Return [x, y] of the center of cell containing provided text 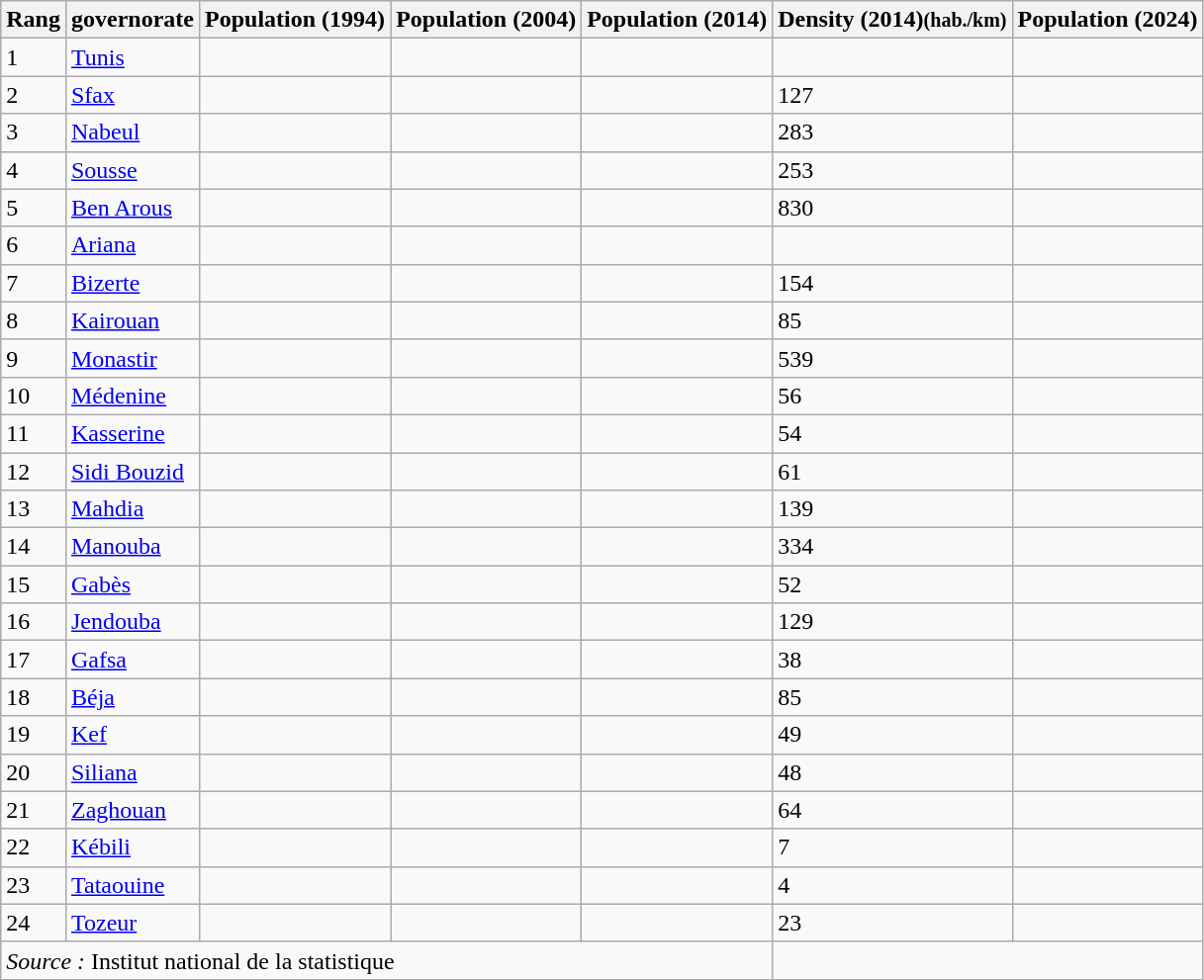
Ben Arous [133, 208]
13 [34, 509]
38 [892, 660]
64 [892, 810]
283 [892, 133]
5 [34, 208]
22 [34, 847]
61 [892, 472]
52 [892, 584]
Population (1994) [295, 20]
10 [34, 396]
129 [892, 622]
Mahdia [133, 509]
139 [892, 509]
16 [34, 622]
Density (2014)(hab./km) [892, 20]
253 [892, 170]
1 [34, 57]
21 [34, 810]
19 [34, 735]
48 [892, 772]
49 [892, 735]
127 [892, 95]
Kairouan [133, 320]
Jendouba [133, 622]
Nabeul [133, 133]
Tozeur [133, 923]
6 [34, 245]
Gafsa [133, 660]
Sidi Bouzid [133, 472]
3 [34, 133]
Population (2004) [487, 20]
56 [892, 396]
Source : Institut national de la statistique [387, 960]
Béja [133, 697]
Médenine [133, 396]
governorate [133, 20]
17 [34, 660]
2 [34, 95]
Gabès [133, 584]
54 [892, 433]
Rang [34, 20]
Ariana [133, 245]
Tunis [133, 57]
Population (2014) [677, 20]
15 [34, 584]
Population (2024) [1108, 20]
8 [34, 320]
154 [892, 283]
14 [34, 547]
Siliana [133, 772]
20 [34, 772]
24 [34, 923]
Kébili [133, 847]
Sfax [133, 95]
Monastir [133, 358]
12 [34, 472]
Kef [133, 735]
18 [34, 697]
Tataouine [133, 885]
830 [892, 208]
11 [34, 433]
539 [892, 358]
Zaghouan [133, 810]
Sousse [133, 170]
9 [34, 358]
Manouba [133, 547]
334 [892, 547]
Kasserine [133, 433]
Bizerte [133, 283]
